Extract the [x, y] coordinate from the center of the cell holding the provided text.  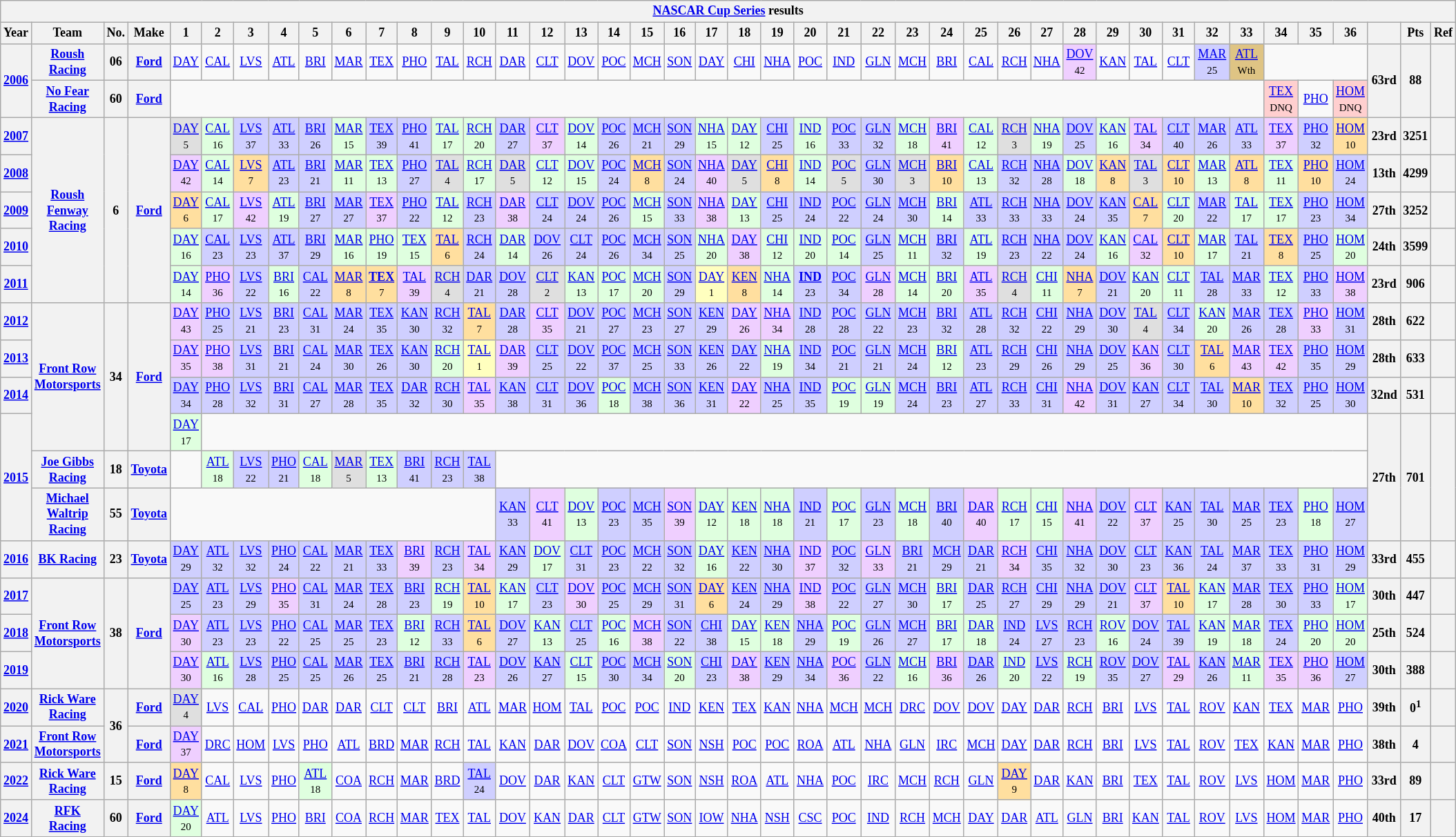
RCH28 [447, 670]
11 [513, 33]
MCH27 [913, 633]
16 [679, 33]
DAY4 [186, 707]
KAN25 [1178, 514]
POC36 [844, 670]
HOM10 [1350, 136]
POC16 [614, 633]
DAY14 [186, 284]
Team [68, 33]
HOM31 [1350, 322]
DAR28 [513, 322]
CHI38 [712, 633]
CAL12 [981, 136]
IND37 [810, 559]
ATL28 [981, 322]
PHO23 [1316, 210]
GLN26 [878, 633]
GLN19 [878, 395]
CHI22 [1047, 322]
CLT15 [581, 670]
PHO28 [217, 395]
ATL8 [1247, 173]
DAY26 [744, 322]
KEN8 [744, 284]
PHO18 [1316, 514]
CHI23 [712, 670]
KAN26 [1212, 670]
POC30 [614, 670]
DAY8 [186, 781]
NHA7 [1080, 284]
TEX24 [1281, 633]
DOV31 [1113, 395]
455 [1415, 559]
CLT20 [1178, 210]
SON36 [679, 395]
CAL16 [217, 136]
POC25 [614, 596]
RCH27 [1015, 596]
POC14 [844, 247]
DAR32 [414, 395]
DAY29 [186, 559]
13 [581, 33]
PHO38 [217, 358]
DOV42 [1080, 62]
DAR40 [981, 514]
2013 [17, 358]
NHA15 [712, 136]
BRI14 [947, 210]
CAL18 [315, 469]
22 [878, 33]
TEX8 [1281, 247]
31 [1178, 33]
TEX32 [1281, 395]
2015 [17, 477]
KAN29 [513, 559]
RCH29 [1015, 358]
8 [414, 33]
KAN38 [513, 395]
Roush Fenway Racing [68, 210]
27 [1047, 33]
2014 [17, 395]
Make [149, 33]
NHA30 [777, 559]
MAR8 [349, 284]
SON32 [679, 559]
CHI11 [1047, 284]
CAL27 [315, 395]
KAN33 [513, 514]
9 [447, 33]
CHI8 [777, 173]
906 [1415, 284]
SON31 [679, 596]
SON39 [679, 514]
32 [1212, 33]
IND21 [810, 514]
24th [1384, 247]
KAN8 [1113, 173]
MCH35 [647, 514]
POC37 [614, 358]
PHO21 [284, 469]
DAR39 [513, 358]
CAL13 [981, 173]
MAR17 [1212, 247]
CLT12 [547, 173]
DAY9 [1015, 781]
MCH20 [647, 284]
BK Racing [68, 559]
DAY25 [186, 596]
HOM38 [1350, 284]
DOV36 [581, 395]
CLT41 [547, 514]
2022 [17, 781]
RFK Racing [68, 818]
RCH24 [479, 247]
POC27 [614, 322]
NHA14 [777, 284]
38th [1384, 745]
29 [1113, 33]
MAR13 [1212, 173]
HOM34 [1350, 210]
TAL28 [1212, 284]
POC28 [844, 322]
DAY34 [186, 395]
3 [251, 33]
MAR43 [1247, 358]
CAL7 [1146, 210]
12 [547, 33]
NHA18 [777, 514]
39th [1384, 707]
No Fear Racing [68, 99]
CHI29 [1047, 596]
88 [1415, 80]
ATL35 [981, 284]
CAL32 [1146, 247]
CSC [810, 818]
BRI27 [315, 210]
NASCAR Cup Series results [728, 11]
NHA22 [1047, 247]
ATL16 [217, 670]
LVS27 [1047, 633]
POC24 [614, 173]
26 [1015, 33]
CLT2 [547, 284]
2017 [17, 596]
NHA40 [712, 173]
MAR33 [1247, 284]
BRI16 [284, 284]
DAY17 [186, 433]
PHO24 [284, 559]
3252 [1415, 210]
TEX39 [382, 136]
NHA38 [712, 210]
TAL1 [479, 358]
SON27 [679, 322]
TEX11 [1281, 173]
HOM30 [1350, 395]
MCH25 [647, 358]
MAR27 [349, 210]
32nd [1384, 395]
CHI26 [1047, 358]
25th [1384, 633]
ROV16 [1113, 633]
ATLWth [1247, 62]
IND34 [810, 358]
ATL27 [981, 395]
MAR15 [349, 136]
CHI15 [1047, 514]
LVS21 [251, 322]
POC33 [844, 136]
3251 [1415, 136]
25 [981, 33]
BRI36 [947, 670]
2018 [17, 633]
DOV18 [1080, 173]
LVS7 [251, 173]
28 [1080, 33]
DOV15 [581, 173]
SON24 [679, 173]
PHO27 [414, 173]
CHI31 [1047, 395]
NHA33 [1047, 210]
LVS29 [251, 596]
POC34 [844, 284]
MAR21 [349, 559]
KAN19 [1212, 633]
IND16 [810, 136]
PHO19 [382, 247]
TAL38 [479, 469]
MCH8 [647, 173]
2024 [17, 818]
GLN30 [878, 173]
POC18 [614, 395]
KEN24 [744, 596]
NHA28 [1047, 173]
DAR14 [513, 247]
TAL29 [1178, 670]
GLN21 [878, 358]
NHA41 [1080, 514]
TEX12 [1281, 284]
BRI26 [315, 136]
2011 [17, 284]
TEX42 [1281, 358]
SON20 [679, 670]
TEX26 [382, 358]
POC5 [844, 173]
IND14 [810, 173]
MAR30 [349, 358]
No. [116, 33]
Year [17, 33]
2009 [17, 210]
Pts [1415, 33]
CLT30 [1178, 358]
GLN28 [878, 284]
MCH14 [913, 284]
24 [947, 33]
GLN25 [878, 247]
RCH34 [1015, 559]
GLN27 [878, 596]
IND28 [810, 322]
633 [1415, 358]
CHI [744, 62]
CHI12 [777, 247]
DAR27 [513, 136]
DAR26 [981, 670]
CAL17 [217, 210]
MAR10 [1247, 395]
NHA25 [777, 395]
ATL37 [284, 247]
Roush Racing [68, 62]
TAL23 [479, 670]
NHA20 [712, 247]
531 [1415, 395]
DAR18 [981, 633]
IND35 [810, 395]
Ref [1444, 33]
PHO32 [1316, 136]
PHO20 [1316, 633]
2007 [17, 136]
TAL12 [447, 210]
5 [315, 33]
IND23 [810, 284]
40th [1384, 818]
MCH3 [913, 173]
MCH15 [647, 210]
DOV14 [581, 136]
TEX25 [382, 670]
KEN31 [712, 395]
MAR5 [349, 469]
DAY43 [186, 322]
POC21 [844, 358]
33 [1247, 33]
CAL24 [315, 358]
CAL23 [217, 247]
7 [382, 33]
ATL32 [217, 559]
BRI20 [947, 284]
Joe Gibbs Racing [68, 469]
19 [777, 33]
2020 [17, 707]
BRI39 [414, 559]
DAR38 [513, 210]
DAY42 [186, 173]
TEX15 [414, 247]
TEX30 [1281, 596]
06 [116, 62]
10 [479, 33]
63rd [1384, 80]
TAL35 [479, 395]
2010 [17, 247]
RCH30 [447, 395]
2016 [17, 559]
388 [1415, 670]
CAL14 [217, 173]
4299 [1415, 173]
2008 [17, 173]
NHA32 [1080, 559]
21 [844, 33]
DAR5 [513, 173]
2021 [17, 745]
GLN24 [878, 210]
GLN33 [878, 559]
2019 [17, 670]
DAY13 [744, 210]
CLT40 [1178, 136]
DOV17 [547, 559]
89 [1415, 781]
DAY37 [186, 745]
MAR37 [1247, 559]
MAR16 [349, 247]
CHI35 [1047, 559]
2 [217, 33]
701 [1415, 477]
CLT11 [1178, 284]
IND38 [810, 596]
TEXDNQ [1281, 99]
38 [116, 633]
CLT35 [547, 322]
LVS37 [251, 136]
MAR18 [1247, 633]
3599 [1415, 247]
524 [1415, 633]
DAY35 [186, 358]
MCH21 [647, 136]
DAY1 [712, 284]
2006 [17, 80]
ROV35 [1113, 670]
RCH3 [1015, 136]
TEX7 [382, 284]
DOV13 [581, 514]
SON25 [679, 247]
DAY20 [186, 818]
DAR25 [981, 596]
55 [116, 514]
13th [1384, 173]
01 [1415, 707]
HOM17 [1350, 596]
HOMDNQ [1350, 99]
MCH11 [913, 247]
LVS42 [251, 210]
LVS28 [251, 670]
PHO31 [1316, 559]
14 [614, 33]
BRI40 [947, 514]
DAY15 [744, 633]
DOV28 [513, 284]
MCH22 [647, 559]
KEN26 [712, 358]
KEN22 [744, 559]
GLN23 [878, 514]
NHA42 [1080, 395]
HOM24 [1350, 173]
TEX17 [1281, 210]
LVS31 [251, 358]
35 [1316, 33]
BRI31 [284, 395]
BRI10 [947, 173]
2012 [17, 322]
POC32 [844, 559]
20 [810, 33]
GLN32 [878, 136]
1 [186, 33]
KAN35 [1113, 210]
447 [1415, 596]
TAL21 [1247, 247]
MAR22 [1212, 210]
30 [1146, 33]
MCH16 [913, 670]
BRI29 [315, 247]
PHO10 [1316, 173]
PHO41 [414, 136]
Michael Waltrip Racing [68, 514]
TAL3 [1146, 173]
TAL7 [479, 322]
IOW [712, 818]
622 [1415, 322]
SON22 [679, 633]
KEN [712, 707]
